Return (x, y) of the center of cell containing provided text 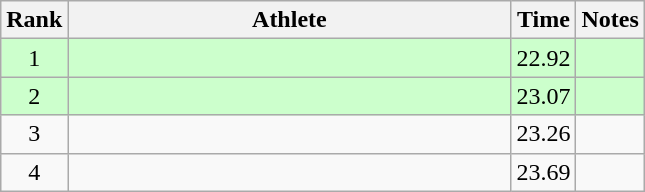
1 (34, 58)
22.92 (544, 58)
Rank (34, 20)
23.26 (544, 134)
Athlete (290, 20)
23.69 (544, 172)
4 (34, 172)
2 (34, 96)
Notes (610, 20)
23.07 (544, 96)
Time (544, 20)
3 (34, 134)
